Find where the given text appears and provide that cell's center as (X, Y) coordinate. 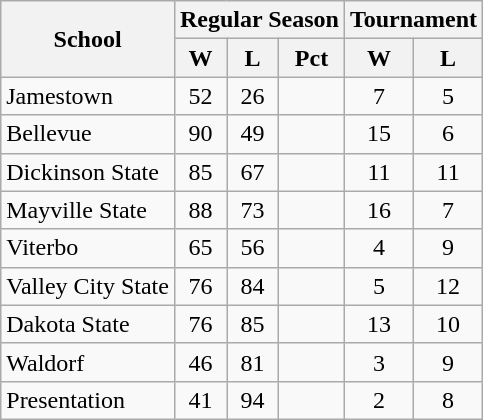
81 (252, 362)
90 (200, 134)
49 (252, 134)
Pct (312, 58)
67 (252, 172)
Jamestown (88, 96)
Dickinson State (88, 172)
School (88, 39)
6 (448, 134)
Valley City State (88, 286)
3 (378, 362)
73 (252, 210)
Waldorf (88, 362)
56 (252, 248)
Presentation (88, 400)
Dakota State (88, 324)
41 (200, 400)
15 (378, 134)
12 (448, 286)
2 (378, 400)
Tournament (413, 20)
46 (200, 362)
65 (200, 248)
4 (378, 248)
26 (252, 96)
52 (200, 96)
Regular Season (259, 20)
13 (378, 324)
10 (448, 324)
Viterbo (88, 248)
88 (200, 210)
Bellevue (88, 134)
8 (448, 400)
16 (378, 210)
94 (252, 400)
84 (252, 286)
Mayville State (88, 210)
